For the text-containing cell, return its midpoint in (x, y) coordinate format. 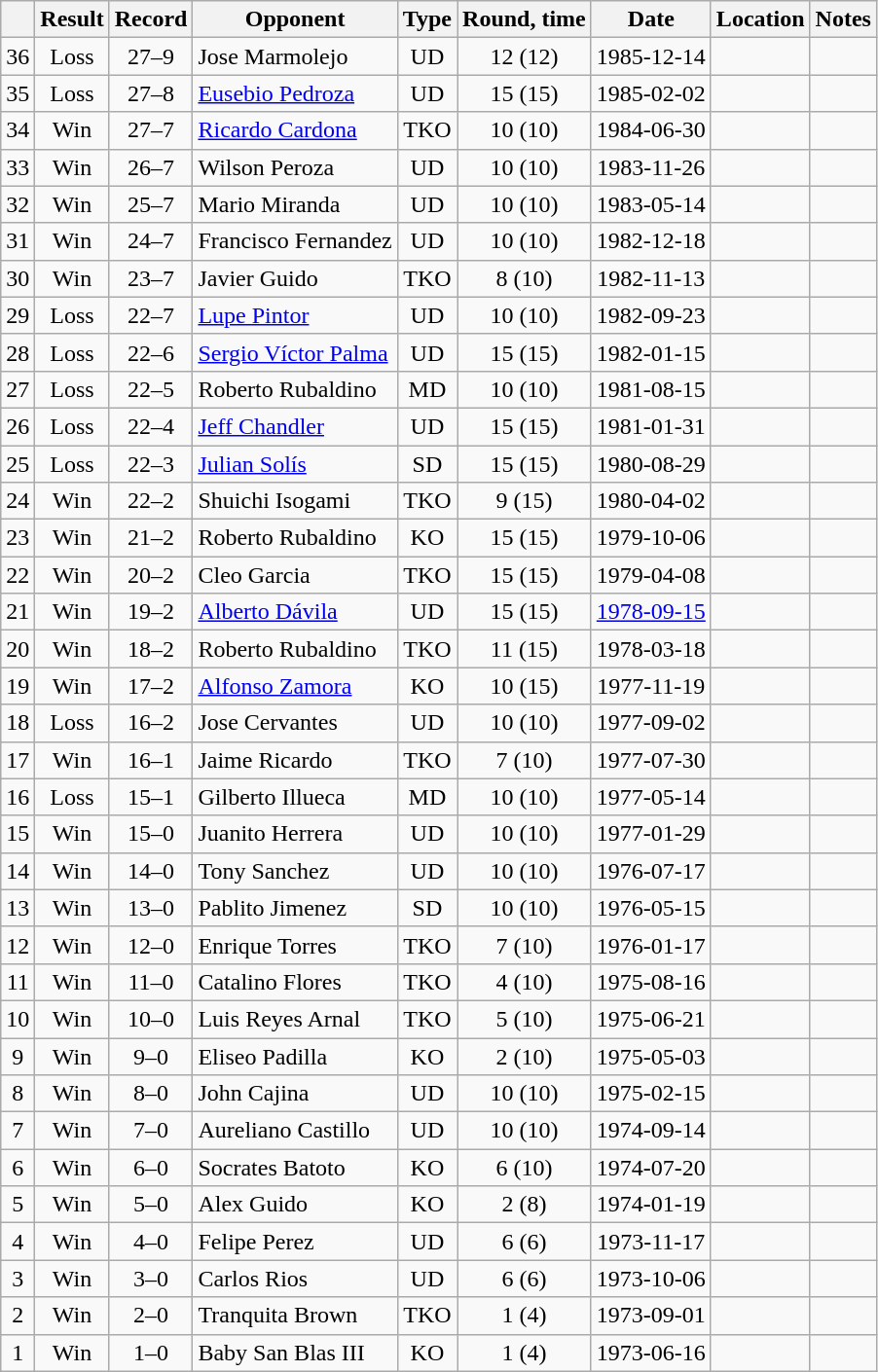
Round, time (525, 19)
25 (18, 464)
1976-07-17 (650, 871)
1976-05-15 (650, 908)
15 (18, 834)
Alfonso Zamora (295, 686)
31 (18, 241)
13–0 (151, 908)
Julian Solís (295, 464)
22–4 (151, 426)
1977-11-19 (650, 686)
Result (72, 19)
23 (18, 538)
Aureliano Castillo (295, 1131)
13 (18, 908)
1977-01-29 (650, 834)
Gilberto Illueca (295, 797)
10 (18, 1019)
1985-12-14 (650, 56)
1 (18, 1353)
11 (15) (525, 649)
5 (10) (525, 1019)
1–0 (151, 1353)
16 (18, 797)
25–7 (151, 204)
Location (760, 19)
22 (18, 575)
5–0 (151, 1205)
4 (10) (525, 982)
4 (18, 1242)
2 (8) (525, 1205)
1975-05-03 (650, 1056)
10–0 (151, 1019)
17 (18, 760)
2–0 (151, 1316)
Jaime Ricardo (295, 760)
3 (18, 1279)
8 (18, 1094)
1979-04-08 (650, 575)
9–0 (151, 1056)
14–0 (151, 871)
20–2 (151, 575)
27 (18, 389)
16–1 (151, 760)
Mario Miranda (295, 204)
7 (18, 1131)
29 (18, 315)
28 (18, 352)
Luis Reyes Arnal (295, 1019)
5 (18, 1205)
34 (18, 130)
Tranquita Brown (295, 1316)
1977-07-30 (650, 760)
26 (18, 426)
Pablito Jimenez (295, 908)
Tony Sanchez (295, 871)
9 (15) (525, 501)
14 (18, 871)
1983-05-14 (650, 204)
19–2 (151, 612)
1975-02-15 (650, 1094)
Felipe Perez (295, 1242)
22–2 (151, 501)
1982-11-13 (650, 278)
8 (10) (525, 278)
1974-01-19 (650, 1205)
21–2 (151, 538)
18–2 (151, 649)
30 (18, 278)
Shuichi Isogami (295, 501)
1973-11-17 (650, 1242)
1973-09-01 (650, 1316)
22–3 (151, 464)
20 (18, 649)
Carlos Rios (295, 1279)
1982-01-15 (650, 352)
1975-06-21 (650, 1019)
24 (18, 501)
18 (18, 723)
24–7 (151, 241)
8–0 (151, 1094)
11 (18, 982)
1977-05-14 (650, 797)
Enrique Torres (295, 945)
22–5 (151, 389)
35 (18, 93)
Juanito Herrera (295, 834)
1979-10-06 (650, 538)
Eusebio Pedroza (295, 93)
12 (12) (525, 56)
1978-09-15 (650, 612)
Record (151, 19)
27–8 (151, 93)
15–0 (151, 834)
3–0 (151, 1279)
7–0 (151, 1131)
17–2 (151, 686)
Francisco Fernandez (295, 241)
1985-02-02 (650, 93)
36 (18, 56)
22–6 (151, 352)
6 (18, 1168)
27–9 (151, 56)
Jeff Chandler (295, 426)
Sergio Víctor Palma (295, 352)
1976-01-17 (650, 945)
1980-04-02 (650, 501)
Date (650, 19)
1983-11-26 (650, 167)
12–0 (151, 945)
1974-09-14 (650, 1131)
1980-08-29 (650, 464)
John Cajina (295, 1094)
Catalino Flores (295, 982)
15–1 (151, 797)
Ricardo Cardona (295, 130)
1978-03-18 (650, 649)
1973-06-16 (650, 1353)
1981-01-31 (650, 426)
32 (18, 204)
2 (10) (525, 1056)
6–0 (151, 1168)
1982-09-23 (650, 315)
2 (18, 1316)
Socrates Batoto (295, 1168)
1982-12-18 (650, 241)
Cleo Garcia (295, 575)
Alberto Dávila (295, 612)
22–7 (151, 315)
Opponent (295, 19)
23–7 (151, 278)
Notes (843, 19)
1975-08-16 (650, 982)
Wilson Peroza (295, 167)
Javier Guido (295, 278)
Baby San Blas III (295, 1353)
12 (18, 945)
27–7 (151, 130)
6 (10) (525, 1168)
16–2 (151, 723)
21 (18, 612)
1977-09-02 (650, 723)
4–0 (151, 1242)
26–7 (151, 167)
Alex Guido (295, 1205)
19 (18, 686)
Eliseo Padilla (295, 1056)
Jose Marmolejo (295, 56)
33 (18, 167)
1981-08-15 (650, 389)
Lupe Pintor (295, 315)
1984-06-30 (650, 130)
1974-07-20 (650, 1168)
9 (18, 1056)
10 (15) (525, 686)
11–0 (151, 982)
Jose Cervantes (295, 723)
1973-10-06 (650, 1279)
Type (426, 19)
